Search for the cell housing the specified text and yield its (X, Y) center coordinate. 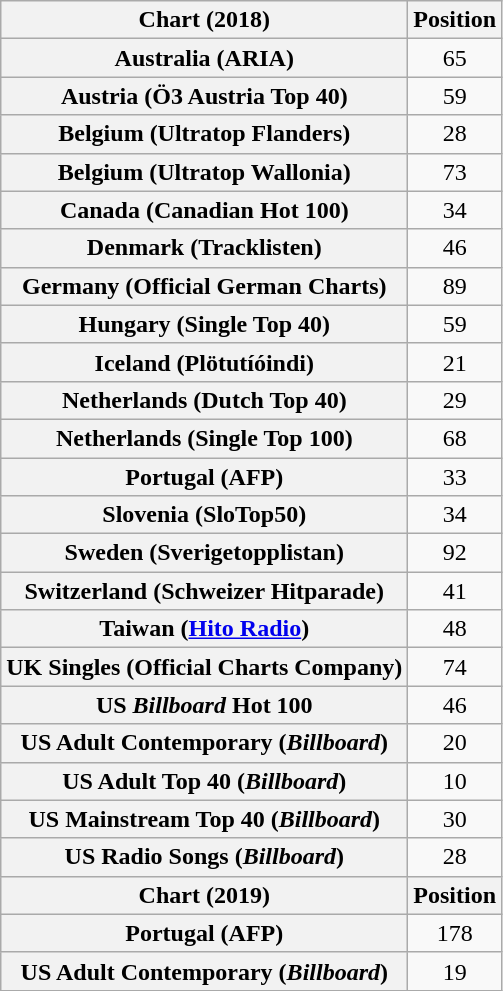
US Billboard Hot 100 (204, 705)
Iceland (Plötutíóindi) (204, 362)
Austria (Ö3 Austria Top 40) (204, 96)
Switzerland (Schweizer Hitparade) (204, 591)
20 (455, 743)
10 (455, 781)
Netherlands (Single Top 100) (204, 438)
US Radio Songs (Billboard) (204, 857)
178 (455, 933)
US Adult Top 40 (Billboard) (204, 781)
92 (455, 553)
Chart (2018) (204, 20)
29 (455, 400)
Netherlands (Dutch Top 40) (204, 400)
68 (455, 438)
Belgium (Ultratop Wallonia) (204, 172)
Australia (ARIA) (204, 58)
Denmark (Tracklisten) (204, 248)
48 (455, 629)
89 (455, 286)
73 (455, 172)
Slovenia (SloTop50) (204, 515)
Hungary (Single Top 40) (204, 324)
41 (455, 591)
33 (455, 477)
Chart (2019) (204, 895)
21 (455, 362)
UK Singles (Official Charts Company) (204, 667)
19 (455, 971)
Germany (Official German Charts) (204, 286)
Belgium (Ultratop Flanders) (204, 134)
65 (455, 58)
US Mainstream Top 40 (Billboard) (204, 819)
74 (455, 667)
Taiwan (Hito Radio) (204, 629)
30 (455, 819)
Sweden (Sverigetopplistan) (204, 553)
Canada (Canadian Hot 100) (204, 210)
